Capture the cell that displays the provided text and extract its [x, y] central coordinate. 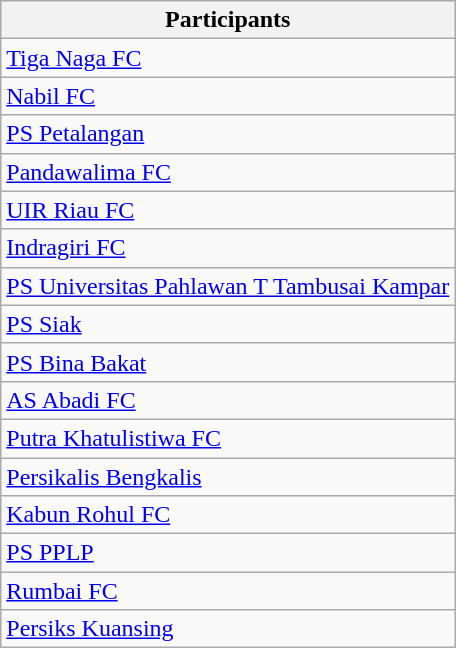
Indragiri FC [228, 248]
PS Siak [228, 324]
Nabil FC [228, 96]
PS Universitas Pahlawan T Tambusai Kampar [228, 286]
PS PPLP [228, 553]
UIR Riau FC [228, 210]
Persiks Kuansing [228, 629]
Putra Khatulistiwa FC [228, 438]
Participants [228, 20]
Rumbai FC [228, 591]
PS Petalangan [228, 134]
Tiga Naga FC [228, 58]
Persikalis Bengkalis [228, 477]
Kabun Rohul FC [228, 515]
Pandawalima FC [228, 172]
AS Abadi FC [228, 400]
PS Bina Bakat [228, 362]
